Find where the given text appears and provide that cell's center as (X, Y) coordinate. 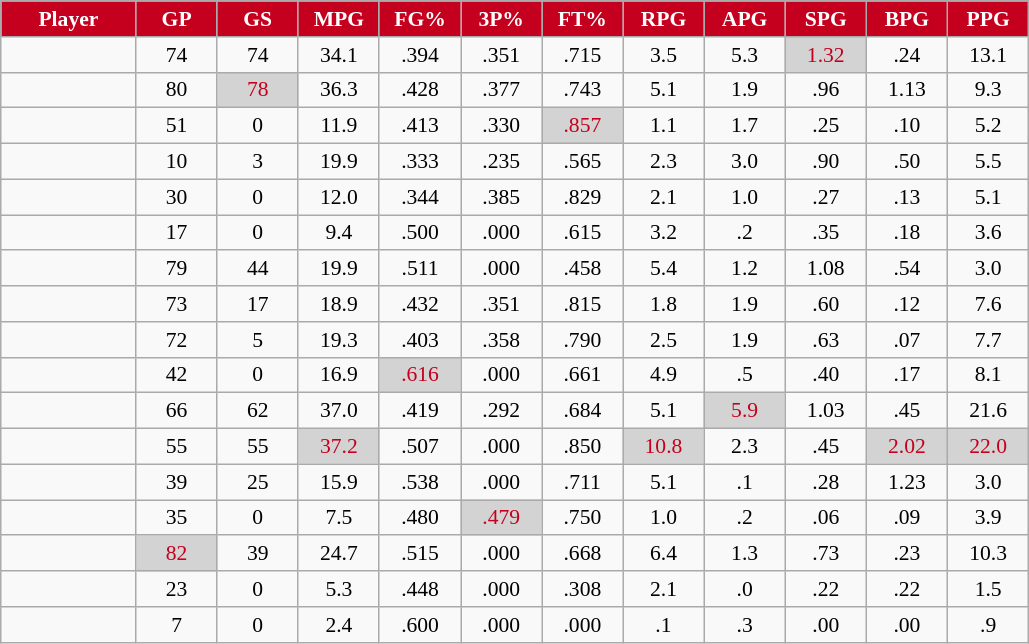
.829 (582, 197)
.07 (906, 340)
.96 (826, 90)
3 (258, 162)
.23 (906, 554)
.458 (582, 269)
FG% (420, 19)
3.6 (988, 233)
.90 (826, 162)
.565 (582, 162)
11.9 (338, 126)
.684 (582, 411)
.28 (826, 482)
.377 (502, 90)
.815 (582, 304)
.60 (826, 304)
.507 (420, 447)
10 (176, 162)
.06 (826, 518)
2.5 (664, 340)
.25 (826, 126)
66 (176, 411)
.333 (420, 162)
.35 (826, 233)
.50 (906, 162)
GS (258, 19)
1.32 (826, 55)
7.7 (988, 340)
78 (258, 90)
FT% (582, 19)
.394 (420, 55)
23 (176, 589)
5.2 (988, 126)
21.6 (988, 411)
.661 (582, 375)
.480 (420, 518)
.5 (744, 375)
3.2 (664, 233)
10.3 (988, 554)
.600 (420, 625)
.750 (582, 518)
5.4 (664, 269)
2.4 (338, 625)
37.0 (338, 411)
1.2 (744, 269)
.403 (420, 340)
.9 (988, 625)
1.5 (988, 589)
35 (176, 518)
18.9 (338, 304)
15.9 (338, 482)
5.5 (988, 162)
.3 (744, 625)
.419 (420, 411)
73 (176, 304)
1.8 (664, 304)
37.2 (338, 447)
1.03 (826, 411)
51 (176, 126)
.511 (420, 269)
.344 (420, 197)
3.5 (664, 55)
.743 (582, 90)
42 (176, 375)
.385 (502, 197)
44 (258, 269)
80 (176, 90)
.479 (502, 518)
.13 (906, 197)
Player (68, 19)
2.02 (906, 447)
.790 (582, 340)
.0 (744, 589)
7 (176, 625)
72 (176, 340)
.12 (906, 304)
SPG (826, 19)
3P% (502, 19)
13.1 (988, 55)
.235 (502, 162)
22.0 (988, 447)
.857 (582, 126)
82 (176, 554)
.358 (502, 340)
1.13 (906, 90)
.711 (582, 482)
62 (258, 411)
.09 (906, 518)
6.4 (664, 554)
.413 (420, 126)
.515 (420, 554)
.500 (420, 233)
5 (258, 340)
APG (744, 19)
9.3 (988, 90)
30 (176, 197)
.27 (826, 197)
1.08 (826, 269)
10.8 (664, 447)
5.9 (744, 411)
GP (176, 19)
9.4 (338, 233)
.715 (582, 55)
7.6 (988, 304)
.292 (502, 411)
1.7 (744, 126)
.10 (906, 126)
.63 (826, 340)
.24 (906, 55)
19.3 (338, 340)
.448 (420, 589)
.40 (826, 375)
3.9 (988, 518)
79 (176, 269)
.330 (502, 126)
36.3 (338, 90)
.850 (582, 447)
.616 (420, 375)
.615 (582, 233)
16.9 (338, 375)
1.3 (744, 554)
4.9 (664, 375)
.17 (906, 375)
34.1 (338, 55)
.18 (906, 233)
.538 (420, 482)
7.5 (338, 518)
8.1 (988, 375)
.432 (420, 304)
.73 (826, 554)
25 (258, 482)
.54 (906, 269)
12.0 (338, 197)
BPG (906, 19)
1.1 (664, 126)
.308 (582, 589)
PPG (988, 19)
1.23 (906, 482)
.668 (582, 554)
RPG (664, 19)
24.7 (338, 554)
.428 (420, 90)
MPG (338, 19)
